Identify which cell holds the provided text, then report its [x, y] central coordinate. 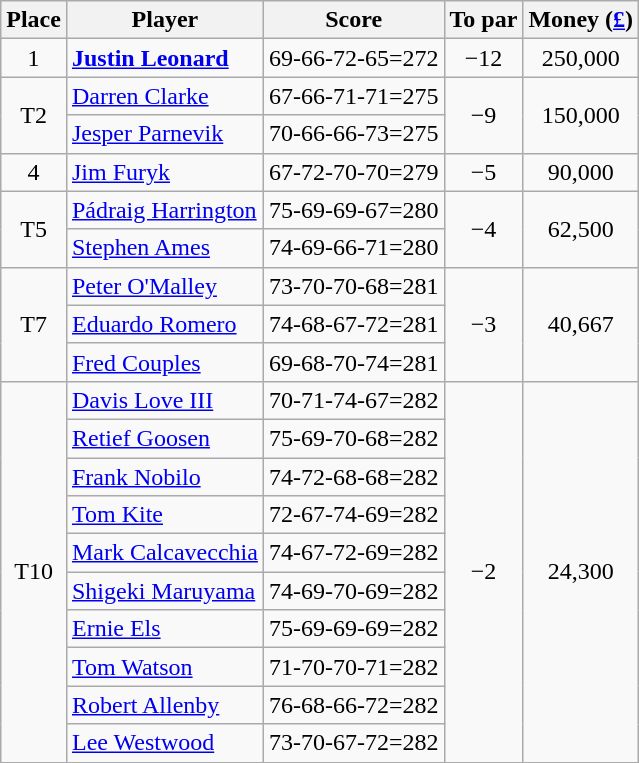
90,000 [581, 172]
Pádraig Harrington [164, 210]
67-66-71-71=275 [354, 96]
T7 [34, 324]
75-69-69-67=280 [354, 210]
71-70-70-71=282 [354, 667]
74-69-70-69=282 [354, 591]
Frank Nobilo [164, 477]
T5 [34, 229]
−9 [484, 115]
−5 [484, 172]
Stephen Ames [164, 248]
Tom Kite [164, 515]
75-69-70-68=282 [354, 438]
Fred Couples [164, 362]
Justin Leonard [164, 58]
Shigeki Maruyama [164, 591]
−12 [484, 58]
Retief Goosen [164, 438]
150,000 [581, 115]
70-71-74-67=282 [354, 400]
Robert Allenby [164, 705]
Lee Westwood [164, 743]
69-68-70-74=281 [354, 362]
−3 [484, 324]
Eduardo Romero [164, 324]
Peter O'Malley [164, 286]
−4 [484, 229]
70-66-66-73=275 [354, 134]
69-66-72-65=272 [354, 58]
40,667 [581, 324]
Davis Love III [164, 400]
73-70-70-68=281 [354, 286]
Money (£) [581, 20]
76-68-66-72=282 [354, 705]
62,500 [581, 229]
74-72-68-68=282 [354, 477]
Ernie Els [164, 629]
T10 [34, 572]
T2 [34, 115]
To par [484, 20]
−2 [484, 572]
Player [164, 20]
Score [354, 20]
Tom Watson [164, 667]
Jesper Parnevik [164, 134]
75-69-69-69=282 [354, 629]
Mark Calcavecchia [164, 553]
250,000 [581, 58]
73-70-67-72=282 [354, 743]
72-67-74-69=282 [354, 515]
Jim Furyk [164, 172]
74-69-66-71=280 [354, 248]
1 [34, 58]
Darren Clarke [164, 96]
67-72-70-70=279 [354, 172]
74-67-72-69=282 [354, 553]
4 [34, 172]
Place [34, 20]
74-68-67-72=281 [354, 324]
24,300 [581, 572]
